For the text-containing cell, return its midpoint in [X, Y] coordinate format. 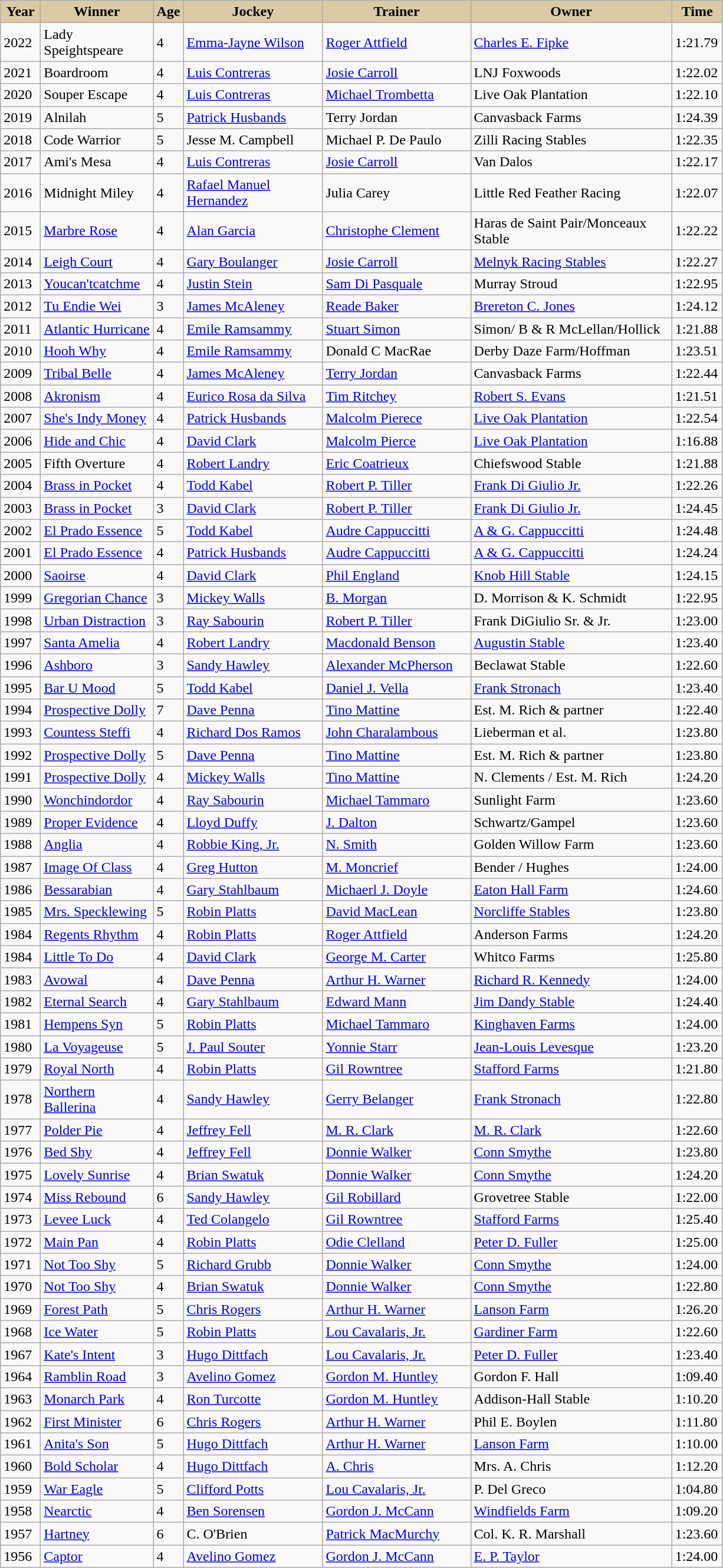
2000 [21, 575]
1971 [21, 1264]
Charles E. Fipke [571, 42]
Proper Evidence [97, 822]
Midnight Miley [97, 192]
1:24.39 [697, 117]
1:21.80 [697, 1069]
1961 [21, 1444]
2012 [21, 306]
7 [169, 710]
1:22.10 [697, 95]
Royal North [97, 1069]
1968 [21, 1332]
Monarch Park [97, 1399]
Michael P. De Paulo [396, 140]
1990 [21, 800]
Malcolm Pierece [396, 419]
2007 [21, 419]
2022 [21, 42]
George M. Carter [396, 957]
N. Clements / Est. M. Rich [571, 778]
Regents Rhythm [97, 934]
Beclawat Stable [571, 665]
2019 [21, 117]
Anglia [97, 845]
2018 [21, 140]
Main Pan [97, 1242]
Eric Coatrieux [396, 463]
Levee Luck [97, 1220]
Daniel J. Vella [396, 688]
Ron Turcotte [253, 1399]
1:24.24 [697, 553]
1981 [21, 1024]
1:23.20 [697, 1046]
Alexander McPherson [396, 665]
Tim Ritchey [396, 396]
2010 [21, 351]
Sam Di Pasquale [396, 284]
1960 [21, 1467]
1995 [21, 688]
M. Moncrief [396, 867]
Stuart Simon [396, 328]
Urban Distraction [97, 620]
1:24.15 [697, 575]
Jim Dandy Stable [571, 1002]
2014 [21, 261]
2008 [21, 396]
2020 [21, 95]
Ted Colangelo [253, 1220]
Patrick MacMurchy [396, 1534]
2017 [21, 162]
Leigh Court [97, 261]
1:10.20 [697, 1399]
Age [169, 12]
Jean-Louis Levesque [571, 1046]
Trainer [396, 12]
Edward Mann [396, 1002]
2004 [21, 486]
Frank DiGiulio Sr. & Jr. [571, 620]
B. Morgan [396, 598]
Clifford Potts [253, 1489]
1:24.40 [697, 1002]
1:12.20 [697, 1467]
Christophe Clement [396, 231]
Bed Shy [97, 1152]
Addison-Hall Stable [571, 1399]
1973 [21, 1220]
Marbre Rose [97, 231]
1975 [21, 1175]
Saoirse [97, 575]
Richard Dos Ramos [253, 733]
1:11.80 [697, 1421]
1:23.51 [697, 351]
Melnyk Racing Stables [571, 261]
1989 [21, 822]
Van Dalos [571, 162]
Simon/ B & R McLellan/Hollick [571, 328]
LNJ Foxwoods [571, 73]
2021 [21, 73]
Phil E. Boylen [571, 1421]
Captor [97, 1556]
Code Warrior [97, 140]
1:24.48 [697, 531]
Michael Trombetta [396, 95]
Miss Rebound [97, 1197]
2011 [21, 328]
Eaton Hall Farm [571, 890]
Souper Escape [97, 95]
Alnilah [97, 117]
Kate's Intent [97, 1354]
Ashboro [97, 665]
1:22.00 [697, 1197]
1982 [21, 1002]
Polder Pie [97, 1130]
Atlantic Hurricane [97, 328]
N. Smith [396, 845]
Odie Clelland [396, 1242]
1:24.12 [697, 306]
Malcolm Pierce [396, 441]
Sunlight Farm [571, 800]
2009 [21, 374]
Bessarabian [97, 890]
Robbie King, Jr. [253, 845]
Owner [571, 12]
Time [697, 12]
1977 [21, 1130]
Nearctic [97, 1511]
Tribal Belle [97, 374]
Lloyd Duffy [253, 822]
Macdonald Benson [396, 643]
Emma-Jayne Wilson [253, 42]
Grovetree Stable [571, 1197]
1963 [21, 1399]
1:22.54 [697, 419]
1999 [21, 598]
P. Del Greco [571, 1489]
1:16.88 [697, 441]
Bender / Hughes [571, 867]
2016 [21, 192]
Boardroom [97, 73]
1:25.40 [697, 1220]
Chiefswood Stable [571, 463]
Bar U Mood [97, 688]
A. Chris [396, 1467]
J. Paul Souter [253, 1046]
Anita's Son [97, 1444]
Eurico Rosa da Silva [253, 396]
1996 [21, 665]
2001 [21, 553]
1974 [21, 1197]
1959 [21, 1489]
1980 [21, 1046]
1956 [21, 1556]
1:04.80 [697, 1489]
Whitco Farms [571, 957]
Wonchindordor [97, 800]
Hartney [97, 1534]
1:24.45 [697, 508]
Brereton C. Jones [571, 306]
Lovely Sunrise [97, 1175]
Lieberman et al. [571, 733]
Robert S. Evans [571, 396]
Zilli Racing Stables [571, 140]
Hooh Why [97, 351]
Richard Grubb [253, 1264]
Michaerl J. Doyle [396, 890]
1992 [21, 755]
Gary Boulanger [253, 261]
Julia Carey [396, 192]
1986 [21, 890]
She's Indy Money [97, 419]
1983 [21, 979]
1994 [21, 710]
Youcan'tcatchme [97, 284]
Alan Garcia [253, 231]
1:22.27 [697, 261]
1976 [21, 1152]
1:23.00 [697, 620]
1957 [21, 1534]
Gregorian Chance [97, 598]
Norcliffe Stables [571, 912]
1:22.22 [697, 231]
Forest Path [97, 1309]
Fifth Overture [97, 463]
First Minister [97, 1421]
Derby Daze Farm/Hoffman [571, 351]
Akronism [97, 396]
Little To Do [97, 957]
E. P. Taylor [571, 1556]
1988 [21, 845]
1:22.07 [697, 192]
2006 [21, 441]
Eternal Search [97, 1002]
1987 [21, 867]
War Eagle [97, 1489]
Lady Speightspeare [97, 42]
Murray Stroud [571, 284]
1993 [21, 733]
Haras de Saint Pair/Monceaux Stable [571, 231]
Ramblin Road [97, 1376]
1964 [21, 1376]
Winner [97, 12]
Santa Amelia [97, 643]
1978 [21, 1100]
Justin Stein [253, 284]
Gerry Belanger [396, 1100]
Ice Water [97, 1332]
2002 [21, 531]
Mrs. A. Chris [571, 1467]
Avowal [97, 979]
Donald C MacRae [396, 351]
1:22.44 [697, 374]
1997 [21, 643]
Rafael Manuel Hernandez [253, 192]
1:24.60 [697, 890]
J. Dalton [396, 822]
1:22.02 [697, 73]
1:25.80 [697, 957]
1958 [21, 1511]
Windfields Farm [571, 1511]
1:10.00 [697, 1444]
1967 [21, 1354]
D. Morrison & K. Schmidt [571, 598]
C. O'Brien [253, 1534]
Reade Baker [396, 306]
Gardiner Farm [571, 1332]
1:21.51 [697, 396]
Gordon F. Hall [571, 1376]
Tu Endie Wei [97, 306]
1962 [21, 1421]
David MacLean [396, 912]
1970 [21, 1287]
Col. K. R. Marshall [571, 1534]
Ami's Mesa [97, 162]
Jockey [253, 12]
1998 [21, 620]
1:22.26 [697, 486]
Augustin Stable [571, 643]
Year [21, 12]
2015 [21, 231]
Greg Hutton [253, 867]
1:22.17 [697, 162]
Phil England [396, 575]
Knob Hill Stable [571, 575]
Schwartz/Gampel [571, 822]
1:09.40 [697, 1376]
1972 [21, 1242]
Kinghaven Farms [571, 1024]
1:26.20 [697, 1309]
1:21.79 [697, 42]
Richard R. Kennedy [571, 979]
Jesse M. Campbell [253, 140]
2005 [21, 463]
1:22.40 [697, 710]
Northern Ballerina [97, 1100]
Mrs. Specklewing [97, 912]
Hempens Syn [97, 1024]
La Voyageuse [97, 1046]
1985 [21, 912]
Hide and Chic [97, 441]
1:09.20 [697, 1511]
Image Of Class [97, 867]
1:22.35 [697, 140]
Little Red Feather Racing [571, 192]
Yonnie Starr [396, 1046]
John Charalambous [396, 733]
Anderson Farms [571, 934]
Ben Sorensen [253, 1511]
1:25.00 [697, 1242]
2013 [21, 284]
2003 [21, 508]
1979 [21, 1069]
Countess Steffi [97, 733]
Bold Scholar [97, 1467]
Golden Willow Farm [571, 845]
1969 [21, 1309]
1991 [21, 778]
Gil Robillard [396, 1197]
